Return (X, Y) of the center of cell containing provided text 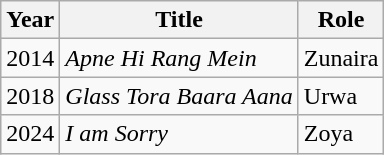
Year (30, 20)
2024 (30, 134)
Zoya (341, 134)
Role (341, 20)
2014 (30, 58)
Apne Hi Rang Mein (179, 58)
Title (179, 20)
I am Sorry (179, 134)
Zunaira (341, 58)
Urwa (341, 96)
Glass Tora Baara Aana (179, 96)
2018 (30, 96)
